Identify which cell holds the provided text, then report its [X, Y] central coordinate. 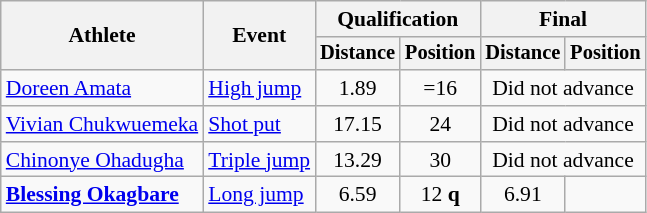
Shot put [259, 124]
6.91 [522, 195]
6.59 [358, 195]
Long jump [259, 195]
1.89 [358, 88]
Final [562, 19]
24 [440, 124]
12 q [440, 195]
Athlete [102, 36]
Doreen Amata [102, 88]
17.15 [358, 124]
Vivian Chukwuemeka [102, 124]
Triple jump [259, 160]
Blessing Okagbare [102, 195]
30 [440, 160]
=16 [440, 88]
High jump [259, 88]
Qualification [398, 19]
Chinonye Ohadugha [102, 160]
13.29 [358, 160]
Event [259, 36]
